Find where the given text appears and provide that cell's center as (X, Y) coordinate. 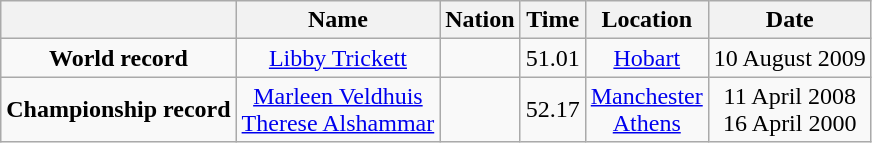
World record (118, 58)
Time (552, 20)
Libby Trickett (338, 58)
Name (338, 20)
51.01 (552, 58)
52.17 (552, 110)
Championship record (118, 110)
Location (646, 20)
Nation (480, 20)
10 August 2009 (790, 58)
11 April 200816 April 2000 (790, 110)
Hobart (646, 58)
Marleen VeldhuisTherese Alshammar (338, 110)
Date (790, 20)
ManchesterAthens (646, 110)
